Provide the [x, y] coordinate of the cell's center where the given text is located.  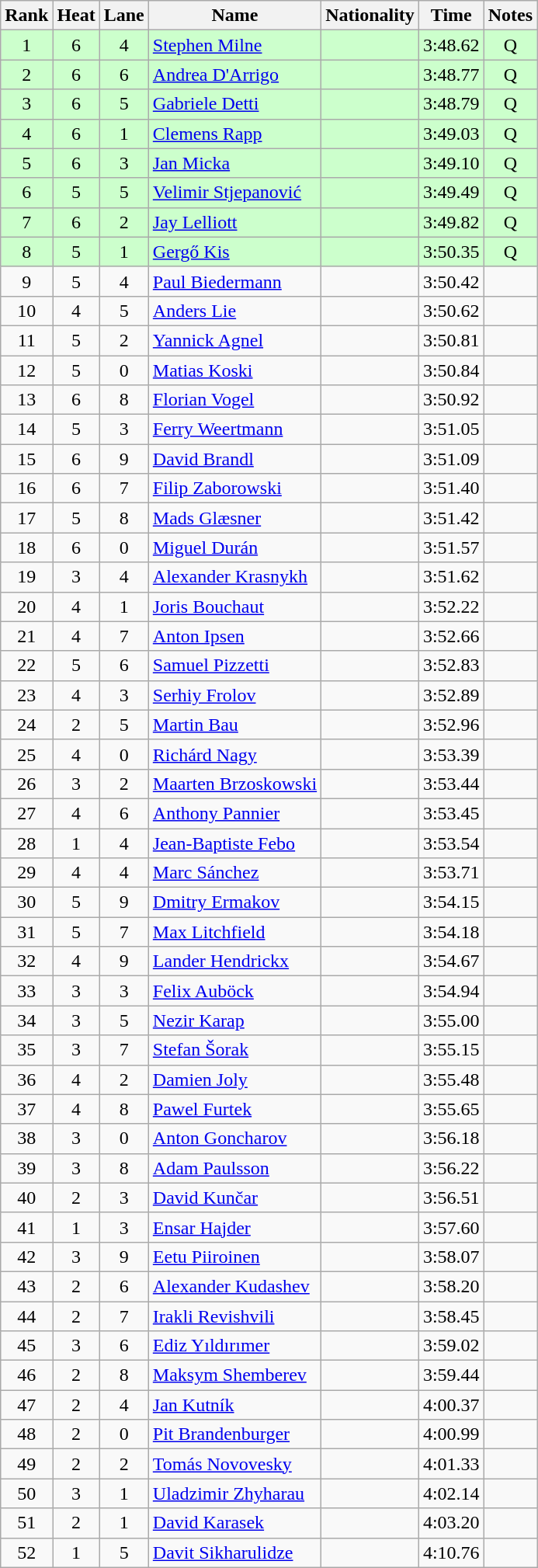
Tomás Novovesky [234, 1464]
Samuel Pizzetti [234, 666]
3:55.00 [451, 1020]
Uladzimir Zhyharau [234, 1493]
Damien Joly [234, 1080]
David Kunčar [234, 1198]
4:03.20 [451, 1523]
Andrea D'Arrigo [234, 75]
David Brandl [234, 459]
3:54.94 [451, 991]
David Karasek [234, 1523]
14 [26, 429]
Gergő Kis [234, 252]
Felix Auböck [234, 991]
49 [26, 1464]
45 [26, 1346]
3:48.79 [451, 104]
4:01.33 [451, 1464]
Nationality [370, 16]
Max Litchfield [234, 932]
3:51.42 [451, 518]
39 [26, 1168]
50 [26, 1493]
18 [26, 548]
Miguel Durán [234, 548]
Davit Sikharulidze [234, 1552]
3:51.09 [451, 459]
34 [26, 1020]
Florian Vogel [234, 400]
Irakli Revishvili [234, 1316]
Anton Ipsen [234, 636]
3:50.84 [451, 370]
Richárd Nagy [234, 754]
3:51.05 [451, 429]
3:48.62 [451, 45]
Filip Zaborowski [234, 488]
Heat [76, 16]
3:59.44 [451, 1375]
Ferry Weertmann [234, 429]
3:50.81 [451, 340]
3:51.40 [451, 488]
28 [26, 843]
27 [26, 813]
3:52.66 [451, 636]
3:50.35 [451, 252]
Jean-Baptiste Febo [234, 843]
3:54.18 [451, 932]
3:58.07 [451, 1257]
43 [26, 1286]
Jay Lelliott [234, 222]
10 [26, 311]
3:53.44 [451, 784]
Paul Biedermann [234, 281]
Stefan Šorak [234, 1050]
Jan Kutník [234, 1405]
3:49.10 [451, 163]
3:52.96 [451, 725]
Pit Brandenburger [234, 1434]
21 [26, 636]
Ediz Yıldırımer [234, 1346]
15 [26, 459]
3:58.45 [451, 1316]
47 [26, 1405]
Ensar Hajder [234, 1227]
36 [26, 1080]
Lander Hendrickx [234, 961]
Adam Paulsson [234, 1168]
25 [26, 754]
24 [26, 725]
41 [26, 1227]
33 [26, 991]
3:53.45 [451, 813]
3:55.48 [451, 1080]
Matias Koski [234, 370]
Alexander Krasnykh [234, 577]
4:02.14 [451, 1493]
12 [26, 370]
44 [26, 1316]
20 [26, 607]
Clemens Rapp [234, 134]
31 [26, 932]
Name [234, 16]
38 [26, 1139]
4:00.37 [451, 1405]
Gabriele Detti [234, 104]
26 [26, 784]
Anthony Pannier [234, 813]
3:49.49 [451, 193]
3:54.67 [451, 961]
42 [26, 1257]
3:52.89 [451, 695]
Time [451, 16]
Anton Goncharov [234, 1139]
3:51.57 [451, 548]
48 [26, 1434]
3:51.62 [451, 577]
Maarten Brzoskowski [234, 784]
3:56.22 [451, 1168]
Marc Sánchez [234, 873]
3:49.03 [451, 134]
Rank [26, 16]
3:52.83 [451, 666]
3:59.02 [451, 1346]
3:57.60 [451, 1227]
37 [26, 1109]
Jan Micka [234, 163]
35 [26, 1050]
52 [26, 1552]
Pawel Furtek [234, 1109]
Maksym Shemberev [234, 1375]
Anders Lie [234, 311]
3:50.92 [451, 400]
Notes [510, 16]
3:56.18 [451, 1139]
Martin Bau [234, 725]
40 [26, 1198]
3:50.62 [451, 311]
29 [26, 873]
Serhiy Frolov [234, 695]
3:50.42 [451, 281]
Alexander Kudashev [234, 1286]
3:58.20 [451, 1286]
3:56.51 [451, 1198]
3:53.39 [451, 754]
Mads Glæsner [234, 518]
Joris Bouchaut [234, 607]
13 [26, 400]
Stephen Milne [234, 45]
46 [26, 1375]
3:52.22 [451, 607]
Velimir Stjepanović [234, 193]
4:00.99 [451, 1434]
4:10.76 [451, 1552]
22 [26, 666]
51 [26, 1523]
3:53.54 [451, 843]
3:55.15 [451, 1050]
3:55.65 [451, 1109]
17 [26, 518]
16 [26, 488]
Lane [124, 16]
11 [26, 340]
3:48.77 [451, 75]
23 [26, 695]
3:54.15 [451, 902]
Nezir Karap [234, 1020]
32 [26, 961]
3:49.82 [451, 222]
Yannick Agnel [234, 340]
Dmitry Ermakov [234, 902]
30 [26, 902]
19 [26, 577]
Eetu Piiroinen [234, 1257]
3:53.71 [451, 873]
